Search for the cell housing the specified text and yield its (X, Y) center coordinate. 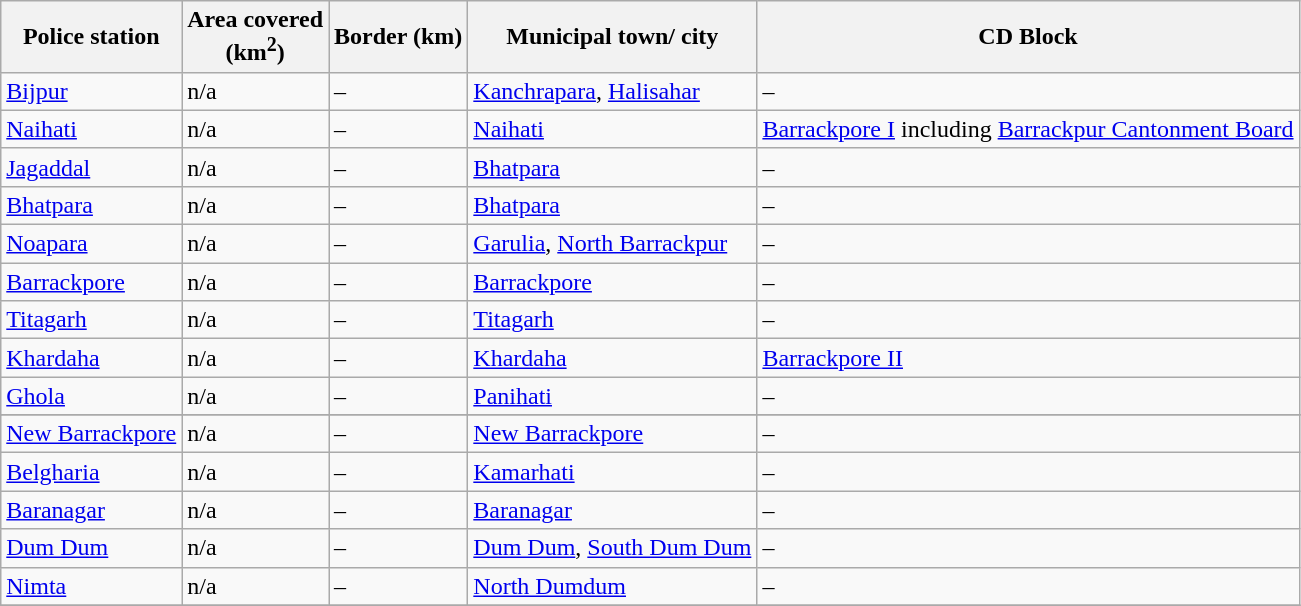
CD Block (1028, 37)
Dum Dum (92, 548)
Barrackpore I including Barrackpur Cantonment Board (1028, 129)
Dum Dum, South Dum Dum (612, 548)
Belgharia (92, 472)
Panihati (612, 396)
Police station (92, 37)
Ghola (92, 396)
Municipal town/ city (612, 37)
Bijpur (92, 91)
Border (km) (398, 37)
Nimta (92, 586)
North Dumdum (612, 586)
Area covered(km2) (256, 37)
Garulia, North Barrackpur (612, 244)
Noapara (92, 244)
Kanchrapara, Halisahar (612, 91)
Jagaddal (92, 167)
Kamarhati (612, 472)
Barrackpore II (1028, 358)
